Capture the cell that displays the provided text and extract its [X, Y] central coordinate. 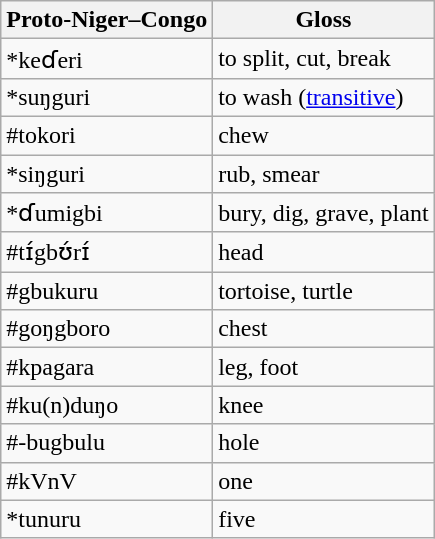
leg, foot [324, 367]
*ɗumigbi [107, 213]
#tokori [107, 135]
one [324, 481]
*suŋguri [107, 97]
head [324, 252]
to wash (transitive) [324, 97]
rub, smear [324, 173]
#gbukuru [107, 291]
#-bugbulu [107, 443]
tortoise, turtle [324, 291]
*tunuru [107, 519]
chew [324, 135]
*siŋguri [107, 173]
#goŋgboro [107, 329]
bury, dig, grave, plant [324, 213]
*keɗeri [107, 59]
Gloss [324, 20]
chest [324, 329]
to split, cut, break [324, 59]
#tɪ́gbʊ́rɪ́ [107, 252]
Proto-Niger–Congo [107, 20]
#kpagara [107, 367]
five [324, 519]
#ku(n)duŋo [107, 405]
#kVnV [107, 481]
hole [324, 443]
knee [324, 405]
